For the text-containing cell, return its midpoint in (X, Y) coordinate format. 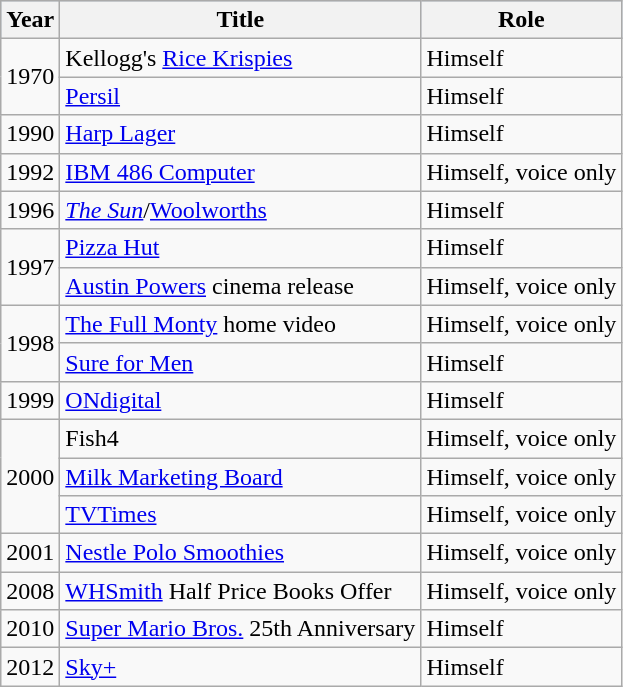
1998 (30, 343)
Harp Lager (240, 134)
Sky+ (240, 667)
2012 (30, 667)
The Full Monty home video (240, 324)
1996 (30, 210)
2001 (30, 553)
1997 (30, 267)
1999 (30, 400)
1990 (30, 134)
Milk Marketing Board (240, 477)
Role (522, 20)
Year (30, 20)
Sure for Men (240, 362)
ONdigital (240, 400)
Persil (240, 96)
Title (240, 20)
Super Mario Bros. 25th Anniversary (240, 629)
TVTimes (240, 515)
Austin Powers cinema release (240, 286)
IBM 486 Computer (240, 172)
1970 (30, 77)
Pizza Hut (240, 248)
Kellogg's Rice Krispies (240, 58)
The Sun/Woolworths (240, 210)
2008 (30, 591)
1992 (30, 172)
Fish4 (240, 438)
Nestle Polo Smoothies (240, 553)
WHSmith Half Price Books Offer (240, 591)
2000 (30, 476)
2010 (30, 629)
